Detect which cell encompasses the target text, then output its [x, y] center coordinate. 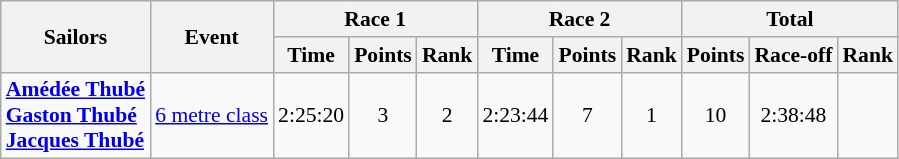
2:23:44 [515, 116]
10 [716, 116]
2:25:20 [311, 116]
7 [587, 116]
Total [790, 19]
Amédée Thubé Gaston Thubé Jacques Thubé [76, 116]
1 [652, 116]
Race 1 [375, 19]
6 metre class [212, 116]
Race-off [793, 55]
2 [448, 116]
Race 2 [579, 19]
3 [383, 116]
Event [212, 36]
Sailors [76, 36]
2:38:48 [793, 116]
